Return [X, Y] of the center of cell containing provided text 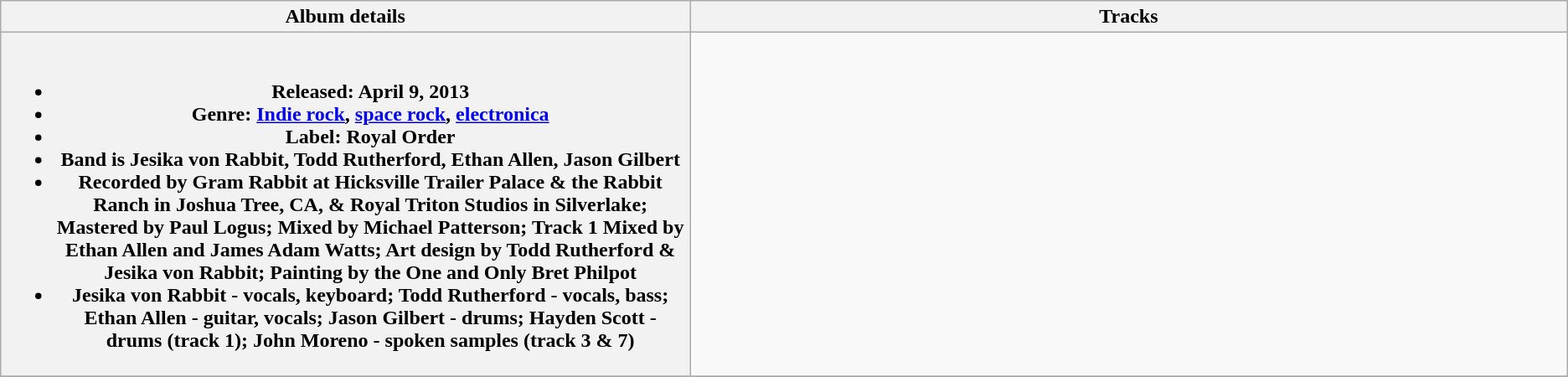
Tracks [1129, 17]
Album details [345, 17]
